Search for the cell housing the specified text and yield its (X, Y) center coordinate. 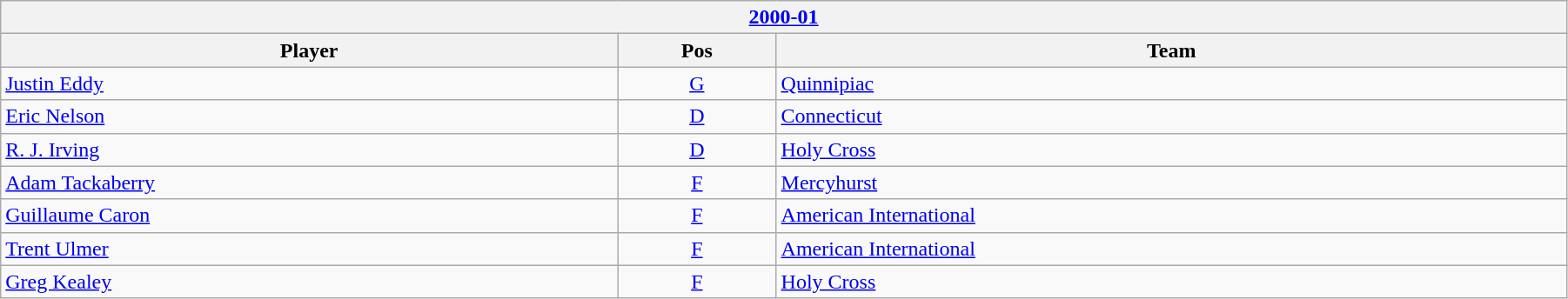
Trent Ulmer (310, 249)
2000-01 (784, 17)
Guillaume Caron (310, 216)
Greg Kealey (310, 282)
G (697, 83)
Eric Nelson (310, 116)
Mercyhurst (1171, 183)
Player (310, 50)
R. J. Irving (310, 149)
Team (1171, 50)
Pos (697, 50)
Quinnipiac (1171, 83)
Connecticut (1171, 116)
Justin Eddy (310, 83)
Adam Tackaberry (310, 183)
